Capture the cell that displays the provided text and extract its (X, Y) central coordinate. 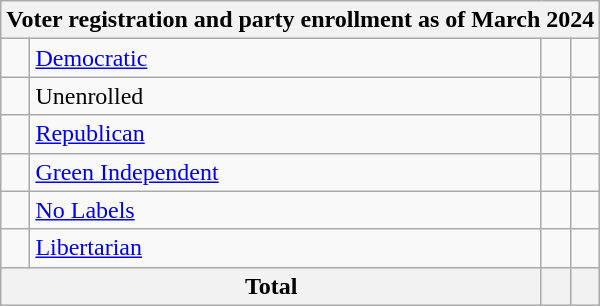
Democratic (286, 58)
Republican (286, 134)
Voter registration and party enrollment as of March 2024 (300, 20)
Unenrolled (286, 96)
Green Independent (286, 172)
Libertarian (286, 248)
Total (272, 286)
No Labels (286, 210)
